Identify which cell holds the provided text, then report its (X, Y) central coordinate. 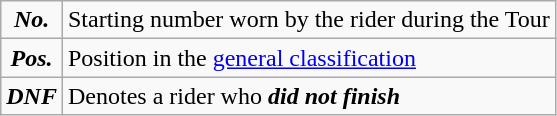
Starting number worn by the rider during the Tour (308, 20)
Pos. (32, 58)
Position in the general classification (308, 58)
DNF (32, 96)
Denotes a rider who did not finish (308, 96)
No. (32, 20)
